Determine the (x, y) coordinate at the center of the cell enclosing the given text.  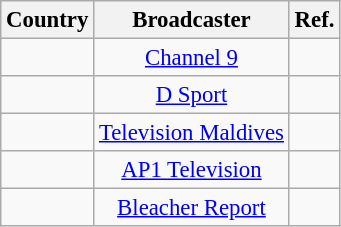
Broadcaster (192, 20)
D Sport (192, 95)
Television Maldives (192, 133)
Ref. (314, 20)
Bleacher Report (192, 208)
Channel 9 (192, 58)
AP1 Television (192, 170)
Country (48, 20)
